Output the [x, y] coordinate of the center of the cell containing the given text.  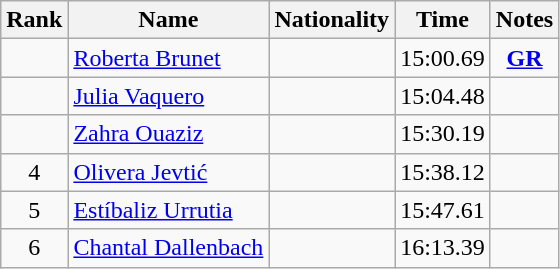
Notes [524, 20]
15:47.61 [443, 210]
GR [524, 58]
15:30.19 [443, 134]
Rank [34, 20]
Julia Vaquero [168, 96]
15:00.69 [443, 58]
Estíbaliz Urrutia [168, 210]
15:04.48 [443, 96]
16:13.39 [443, 248]
Chantal Dallenbach [168, 248]
Olivera Jevtić [168, 172]
15:38.12 [443, 172]
Time [443, 20]
Roberta Brunet [168, 58]
Nationality [332, 20]
5 [34, 210]
4 [34, 172]
Name [168, 20]
Zahra Ouaziz [168, 134]
6 [34, 248]
